Return [X, Y] of the center of cell containing provided text 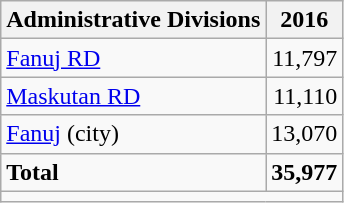
2016 [304, 20]
Administrative Divisions [134, 20]
Fanuj (city) [134, 134]
Total [134, 172]
13,070 [304, 134]
11,797 [304, 58]
Maskutan RD [134, 96]
Fanuj RD [134, 58]
11,110 [304, 96]
35,977 [304, 172]
